Locate the cell with the specified text and output its [X, Y] center coordinate. 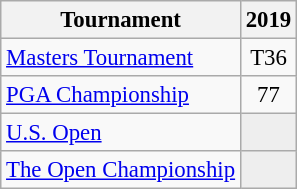
2019 [268, 20]
77 [268, 95]
Tournament [121, 20]
T36 [268, 58]
The Open Championship [121, 170]
U.S. Open [121, 133]
PGA Championship [121, 95]
Masters Tournament [121, 58]
